Return the (x, y) coordinate for the center point of the cell that contains the specified text.  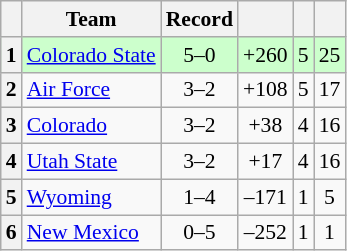
5–0 (200, 55)
Utah State (92, 162)
Record (200, 19)
0–5 (200, 233)
Team (92, 19)
3 (12, 126)
–252 (266, 233)
+260 (266, 55)
New Mexico (92, 233)
Wyoming (92, 197)
+17 (266, 162)
2 (12, 90)
–171 (266, 197)
6 (12, 233)
Colorado State (92, 55)
+38 (266, 126)
+108 (266, 90)
1–4 (200, 197)
Air Force (92, 90)
17 (330, 90)
25 (330, 55)
Colorado (92, 126)
